Capture the cell that displays the provided text and extract its [x, y] central coordinate. 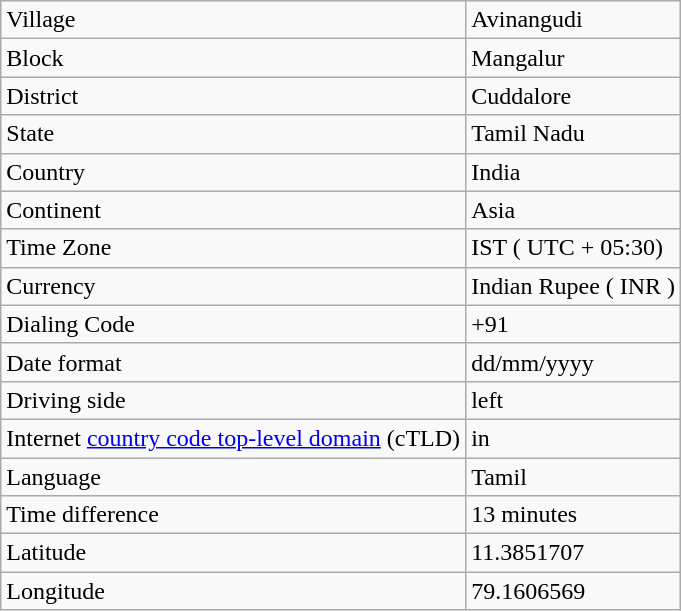
Time Zone [234, 248]
Date format [234, 362]
left [574, 400]
Continent [234, 210]
Time difference [234, 515]
Tamil [574, 477]
Dialing Code [234, 324]
Internet country code top-level domain (cTLD) [234, 438]
IST ( UTC + 05:30) [574, 248]
Language [234, 477]
13 minutes [574, 515]
dd/mm/yyyy [574, 362]
India [574, 172]
79.1606569 [574, 591]
Village [234, 20]
Asia [574, 210]
+91 [574, 324]
Mangalur [574, 58]
Longitude [234, 591]
Cuddalore [574, 96]
State [234, 134]
Currency [234, 286]
Avinangudi [574, 20]
Driving side [234, 400]
Block [234, 58]
11.3851707 [574, 553]
Tamil Nadu [574, 134]
in [574, 438]
District [234, 96]
Indian Rupee ( INR ) [574, 286]
Latitude [234, 553]
Country [234, 172]
